Output the (x, y) coordinate of the center of the cell containing the given text.  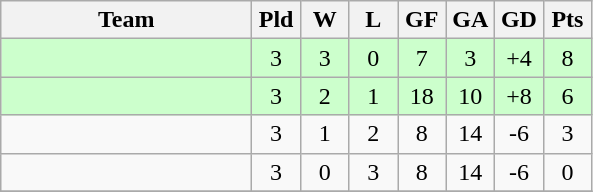
+8 (520, 96)
Pts (568, 20)
GA (470, 20)
L (374, 20)
Team (126, 20)
GD (520, 20)
10 (470, 96)
W (324, 20)
Pld (276, 20)
+4 (520, 58)
18 (422, 96)
6 (568, 96)
GF (422, 20)
7 (422, 58)
